Provide the (x, y) coordinate of the cell's center where the given text is located.  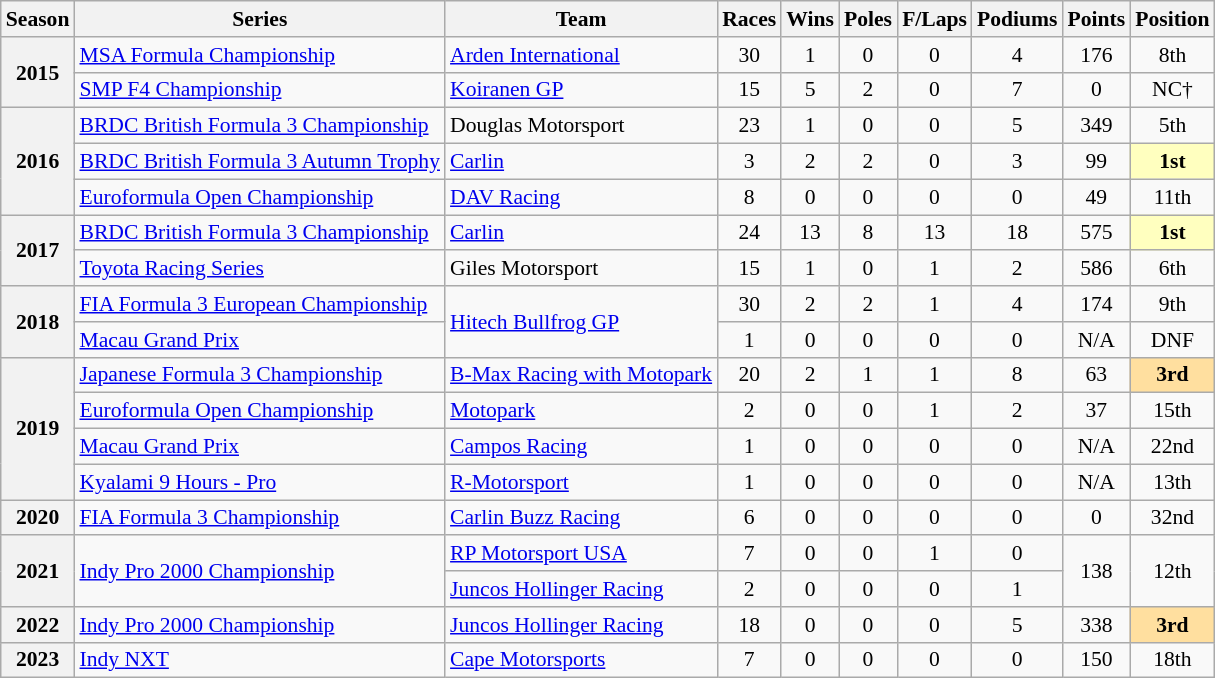
FIA Formula 3 Championship (260, 518)
Carlin Buzz Racing (581, 518)
5th (1172, 126)
Season (38, 19)
F/Laps (934, 19)
12th (1172, 572)
Kyalami 9 Hours - Pro (260, 482)
MSA Formula Championship (260, 55)
2022 (38, 625)
2015 (38, 72)
Position (1172, 19)
11th (1172, 197)
338 (1096, 625)
49 (1096, 197)
B-Max Racing with Motopark (581, 375)
6 (749, 518)
R-Motorsport (581, 482)
349 (1096, 126)
150 (1096, 660)
Hitech Bullfrog GP (581, 322)
23 (749, 126)
15th (1172, 411)
6th (1172, 269)
Points (1096, 19)
Team (581, 19)
Motopark (581, 411)
2016 (38, 162)
BRDC British Formula 3 Autumn Trophy (260, 162)
32nd (1172, 518)
63 (1096, 375)
Giles Motorsport (581, 269)
Indy NXT (260, 660)
NC† (1172, 90)
FIA Formula 3 European Championship (260, 304)
2019 (38, 428)
Podiums (1018, 19)
SMP F4 Championship (260, 90)
174 (1096, 304)
8th (1172, 55)
37 (1096, 411)
2018 (38, 322)
RP Motorsport USA (581, 554)
176 (1096, 55)
13th (1172, 482)
Japanese Formula 3 Championship (260, 375)
Series (260, 19)
138 (1096, 572)
Toyota Racing Series (260, 269)
2020 (38, 518)
575 (1096, 233)
Wins (810, 19)
2017 (38, 250)
DNF (1172, 340)
2021 (38, 572)
Campos Racing (581, 447)
DAV Racing (581, 197)
Races (749, 19)
18th (1172, 660)
Arden International (581, 55)
586 (1096, 269)
2023 (38, 660)
Douglas Motorsport (581, 126)
Koiranen GP (581, 90)
9th (1172, 304)
Poles (868, 19)
Cape Motorsports (581, 660)
99 (1096, 162)
24 (749, 233)
20 (749, 375)
22nd (1172, 447)
